Identify which cell holds the provided text, then report its (X, Y) central coordinate. 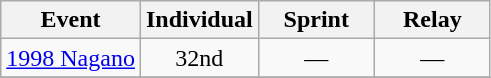
Event (71, 20)
Individual (199, 20)
Sprint (316, 20)
Relay (432, 20)
32nd (199, 58)
1998 Nagano (71, 58)
